Search for the cell housing the specified text and yield its [X, Y] center coordinate. 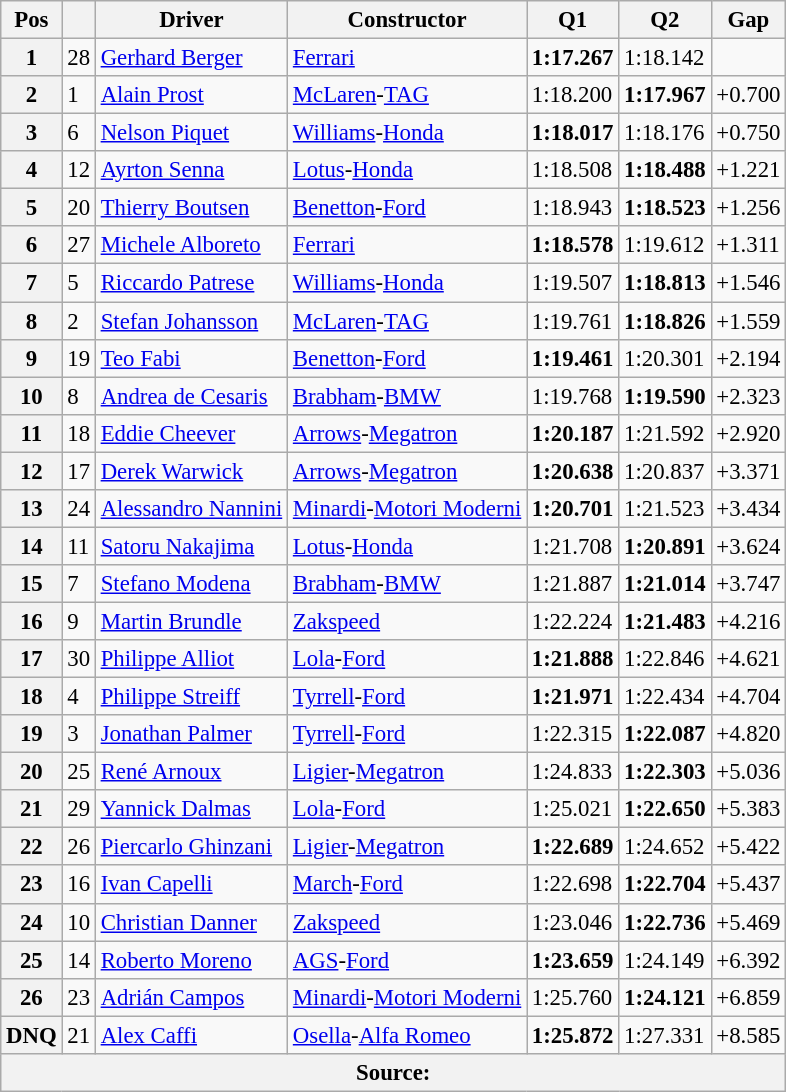
1:22.434 [665, 697]
Riccardo Patrese [191, 283]
1:22.650 [665, 809]
+3.371 [748, 471]
1:25.872 [573, 1035]
Teo Fabi [191, 358]
1:18.813 [665, 283]
Stefan Johansson [191, 321]
+3.434 [748, 509]
1:25.021 [573, 809]
+3.624 [748, 546]
Gap [748, 20]
1:21.971 [573, 697]
1:21.887 [573, 584]
13 [32, 509]
+2.323 [748, 396]
+5.469 [748, 922]
1:24.149 [665, 960]
Pos [32, 20]
1:19.768 [573, 396]
1:20.187 [573, 433]
Yannick Dalmas [191, 809]
1:18.508 [573, 170]
1:22.303 [665, 772]
+8.585 [748, 1035]
1:21.592 [665, 433]
1:22.087 [665, 734]
Andrea de Cesaris [191, 396]
+1.256 [748, 208]
1:24.833 [573, 772]
1:19.507 [573, 283]
Michele Alboreto [191, 245]
Derek Warwick [191, 471]
1:20.301 [665, 358]
Piercarlo Ghinzani [191, 847]
+5.437 [748, 885]
Ayrton Senna [191, 170]
1:18.142 [665, 58]
1:18.176 [665, 133]
Q2 [665, 20]
1:17.267 [573, 58]
27 [78, 245]
Eddie Cheever [191, 433]
1:18.017 [573, 133]
1:18.488 [665, 170]
+1.559 [748, 321]
1:22.736 [665, 922]
+1.546 [748, 283]
+0.700 [748, 95]
1:24.121 [665, 997]
+6.859 [748, 997]
Driver [191, 20]
+4.216 [748, 621]
+5.422 [748, 847]
1:21.708 [573, 546]
1:19.590 [665, 396]
1:18.523 [665, 208]
Alain Prost [191, 95]
1:20.837 [665, 471]
1:23.659 [573, 960]
1:20.701 [573, 509]
1:22.704 [665, 885]
Satoru Nakajima [191, 546]
1:22.689 [573, 847]
1:25.760 [573, 997]
1:22.698 [573, 885]
Nelson Piquet [191, 133]
Martin Brundle [191, 621]
Thierry Boutsen [191, 208]
1:19.612 [665, 245]
+1.221 [748, 170]
+3.747 [748, 584]
Gerhard Berger [191, 58]
1:22.315 [573, 734]
Adrián Campos [191, 997]
1:17.967 [665, 95]
+4.704 [748, 697]
March-Ford [408, 885]
René Arnoux [191, 772]
1:20.891 [665, 546]
1:20.638 [573, 471]
1:18.826 [665, 321]
1:18.578 [573, 245]
Stefano Modena [191, 584]
1:21.014 [665, 584]
1:22.224 [573, 621]
1:19.461 [573, 358]
1:21.483 [665, 621]
Source: [394, 1073]
DNQ [32, 1035]
1:22.846 [665, 659]
1:18.200 [573, 95]
1:19.761 [573, 321]
+1.311 [748, 245]
28 [78, 58]
1:24.652 [665, 847]
Ivan Capelli [191, 885]
+0.750 [748, 133]
1:23.046 [573, 922]
+5.036 [748, 772]
Christian Danner [191, 922]
1:21.523 [665, 509]
Philippe Streiff [191, 697]
Philippe Alliot [191, 659]
+6.392 [748, 960]
15 [32, 584]
AGS-Ford [408, 960]
29 [78, 809]
Alessandro Nannini [191, 509]
+5.383 [748, 809]
Constructor [408, 20]
Roberto Moreno [191, 960]
1:18.943 [573, 208]
+4.621 [748, 659]
Alex Caffi [191, 1035]
1:21.888 [573, 659]
22 [32, 847]
30 [78, 659]
+2.920 [748, 433]
1:27.331 [665, 1035]
Osella-Alfa Romeo [408, 1035]
+2.194 [748, 358]
Jonathan Palmer [191, 734]
Q1 [573, 20]
+4.820 [748, 734]
